Detect which cell encompasses the target text, then output its (X, Y) center coordinate. 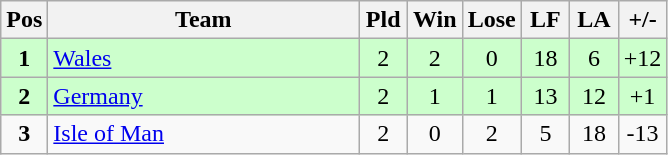
-13 (642, 134)
Germany (204, 96)
3 (24, 134)
Pld (384, 20)
13 (546, 96)
Win (434, 20)
+/- (642, 20)
Lose (492, 20)
+12 (642, 58)
Team (204, 20)
6 (594, 58)
LA (594, 20)
+1 (642, 96)
Isle of Man (204, 134)
Wales (204, 58)
LF (546, 20)
12 (594, 96)
5 (546, 134)
Pos (24, 20)
